Provide the [x, y] coordinate of the cell's center where the given text is located.  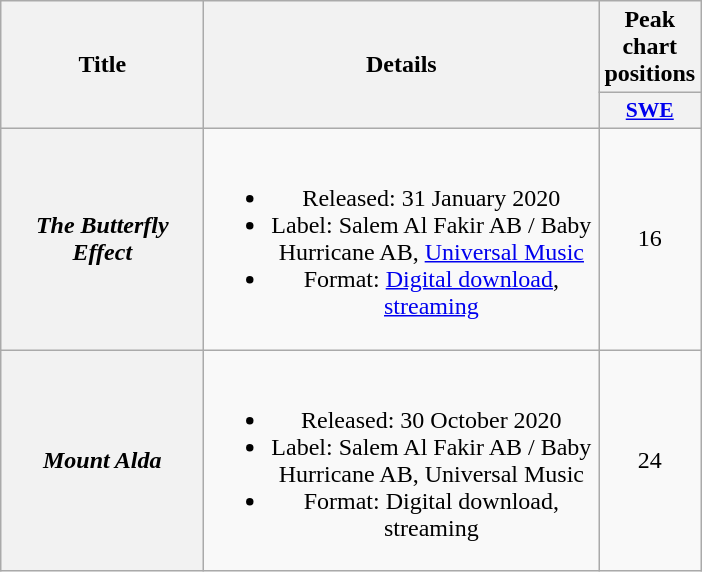
Peak chart positions [650, 47]
16 [650, 238]
Mount Alda [102, 460]
24 [650, 460]
The Butterfly Effect [102, 238]
Title [102, 65]
SWE [650, 111]
Released: 31 January 2020Label: Salem Al Fakir AB / Baby Hurricane AB, Universal MusicFormat: Digital download, streaming [402, 238]
Details [402, 65]
Released: 30 October 2020Label: Salem Al Fakir AB / Baby Hurricane AB, Universal MusicFormat: Digital download, streaming [402, 460]
